Capture the cell that displays the provided text and extract its (X, Y) central coordinate. 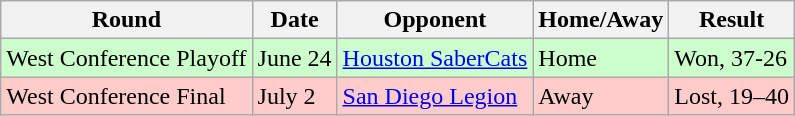
Opponent (435, 20)
June 24 (294, 58)
Round (126, 20)
Away (601, 96)
Lost, 19–40 (732, 96)
West Conference Final (126, 96)
Result (732, 20)
Houston SaberCats (435, 58)
West Conference Playoff (126, 58)
Home (601, 58)
Home/Away (601, 20)
Date (294, 20)
Won, 37-26 (732, 58)
July 2 (294, 96)
San Diego Legion (435, 96)
